Detect which cell encompasses the target text, then output its (X, Y) center coordinate. 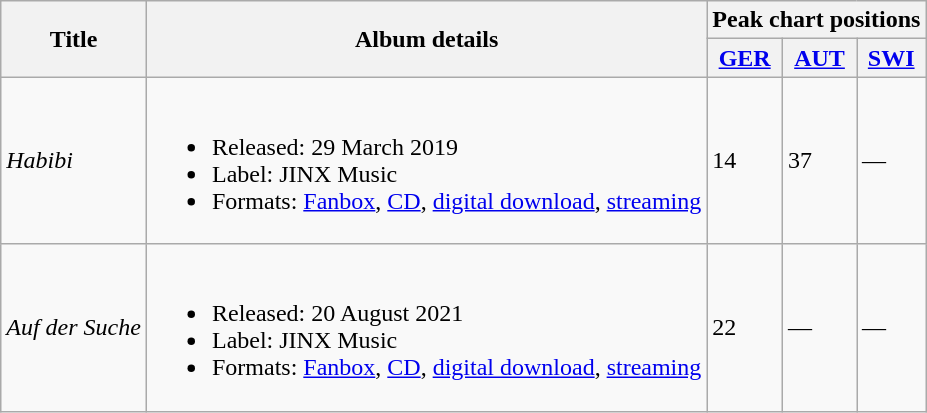
Title (74, 39)
Released: 29 March 2019Label: JINX MusicFormats: Fanbox, CD, digital download, streaming (426, 160)
GER (745, 58)
14 (745, 160)
Peak chart positions (816, 20)
37 (819, 160)
Album details (426, 39)
Auf der Suche (74, 328)
Released: 20 August 2021Label: JINX MusicFormats: Fanbox, CD, digital download, streaming (426, 328)
AUT (819, 58)
SWI (892, 58)
22 (745, 328)
Habibi (74, 160)
